Detect which cell encompasses the target text, then output its (X, Y) center coordinate. 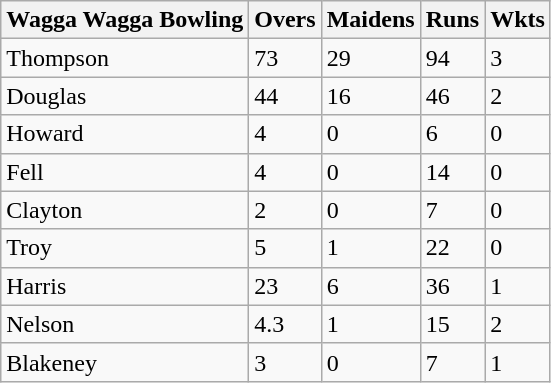
44 (285, 96)
Blakeney (125, 362)
23 (285, 286)
Fell (125, 172)
Maidens (370, 20)
4.3 (285, 324)
94 (452, 58)
Howard (125, 134)
Troy (125, 248)
Douglas (125, 96)
46 (452, 96)
36 (452, 286)
14 (452, 172)
22 (452, 248)
15 (452, 324)
Overs (285, 20)
Harris (125, 286)
73 (285, 58)
Thompson (125, 58)
16 (370, 96)
29 (370, 58)
Wagga Wagga Bowling (125, 20)
5 (285, 248)
Runs (452, 20)
Wkts (518, 20)
Clayton (125, 210)
Nelson (125, 324)
